Extract the [x, y] coordinate from the center of the cell holding the provided text.  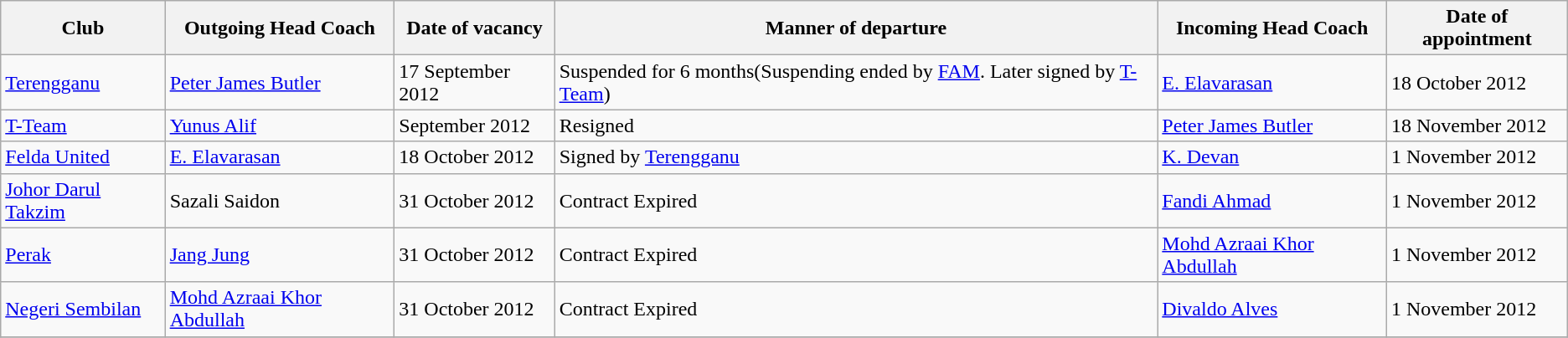
Jang Jung [280, 254]
Fandi Ahmad [1272, 201]
Date of vacancy [474, 28]
Felda United [83, 157]
Manner of departure [856, 28]
T-Team [83, 125]
Divaldo Alves [1272, 310]
September 2012 [474, 125]
Club [83, 28]
Signed by Terengganu [856, 157]
17 September 2012 [474, 82]
Yunus Alif [280, 125]
Incoming Head Coach [1272, 28]
Suspended for 6 months(Suspending ended by FAM. Later signed by T-Team) [856, 82]
Johor Darul Takzim [83, 201]
Terengganu [83, 82]
Sazali Saidon [280, 201]
Perak [83, 254]
Date of appointment [1477, 28]
18 November 2012 [1477, 125]
Resigned [856, 125]
Negeri Sembilan [83, 310]
K. Devan [1272, 157]
Outgoing Head Coach [280, 28]
